Scan for the cell matching the given text and deliver its (X, Y) coordinate at center. 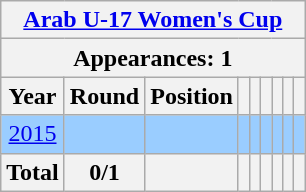
Year (33, 96)
0/1 (104, 172)
Total (33, 172)
Appearances: 1 (153, 58)
Round (104, 96)
Arab U-17 Women's Cup (153, 20)
2015 (33, 134)
Position (192, 96)
